Find where the given text appears and provide that cell's center as [x, y] coordinate. 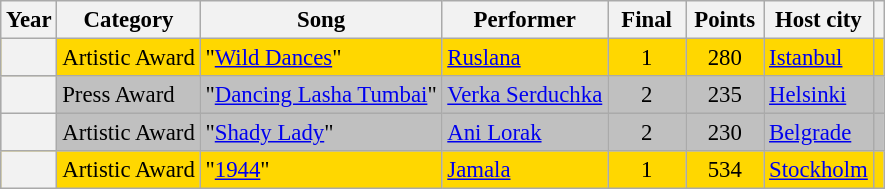
280 [725, 58]
Host city [818, 20]
235 [725, 95]
Category [128, 20]
Verka Serduchka [525, 95]
Year [29, 20]
Helsinki [818, 95]
Stockholm [818, 170]
"Wild Dances" [321, 58]
Song [321, 20]
Jamala [525, 170]
534 [725, 170]
Istanbul [818, 58]
"Shady Lady" [321, 133]
Ruslana [525, 58]
"Dancing Lasha Tumbai" [321, 95]
Final [647, 20]
Performer [525, 20]
Ani Lorak [525, 133]
Belgrade [818, 133]
Press Award [128, 95]
Points [725, 20]
"1944" [321, 170]
230 [725, 133]
